Search for the cell housing the specified text and yield its [X, Y] center coordinate. 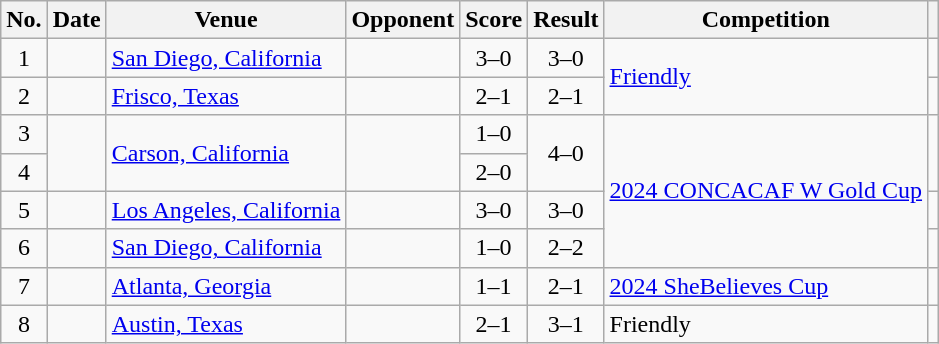
2 [24, 96]
6 [24, 248]
Frisco, Texas [226, 96]
3–1 [566, 324]
3 [24, 134]
5 [24, 210]
Carson, California [226, 153]
4 [24, 172]
1 [24, 58]
Date [76, 20]
Austin, Texas [226, 324]
8 [24, 324]
Atlanta, Georgia [226, 286]
1–1 [494, 286]
2–2 [566, 248]
Los Angeles, California [226, 210]
Competition [766, 20]
2024 SheBelieves Cup [766, 286]
2–0 [494, 172]
2024 CONCACAF W Gold Cup [766, 191]
Score [494, 20]
4–0 [566, 153]
7 [24, 286]
Venue [226, 20]
Opponent [403, 20]
No. [24, 20]
Result [566, 20]
